Provide the [x, y] coordinate of the cell's center where the given text is located.  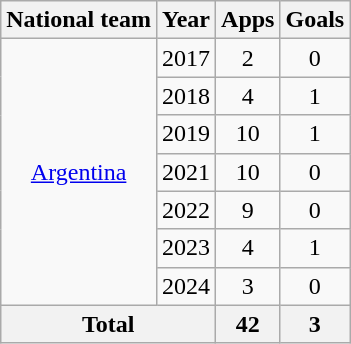
Apps [248, 20]
2024 [186, 286]
Argentina [79, 172]
Total [108, 324]
42 [248, 324]
9 [248, 210]
2 [248, 58]
Year [186, 20]
Goals [315, 20]
2022 [186, 210]
2018 [186, 96]
2019 [186, 134]
National team [79, 20]
2023 [186, 248]
2017 [186, 58]
2021 [186, 172]
